From the cell containing the given text, extract its center point as (x, y) coordinate. 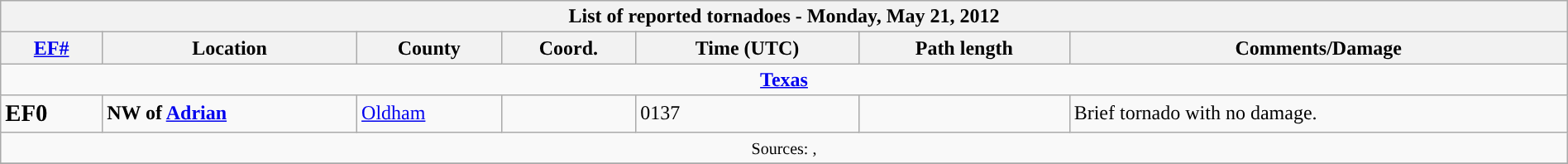
0137 (748, 113)
Coord. (569, 48)
Sources: , (784, 147)
Comments/Damage (1318, 48)
Time (UTC) (748, 48)
NW of Adrian (230, 113)
List of reported tornadoes - Monday, May 21, 2012 (784, 17)
Brief tornado with no damage. (1318, 113)
EF# (51, 48)
Oldham (429, 113)
EF0 (51, 113)
County (429, 48)
Texas (784, 80)
Path length (964, 48)
Location (230, 48)
